Pinpoint the cell where the given text exists, returning its (X, Y) midpoint coordinate. 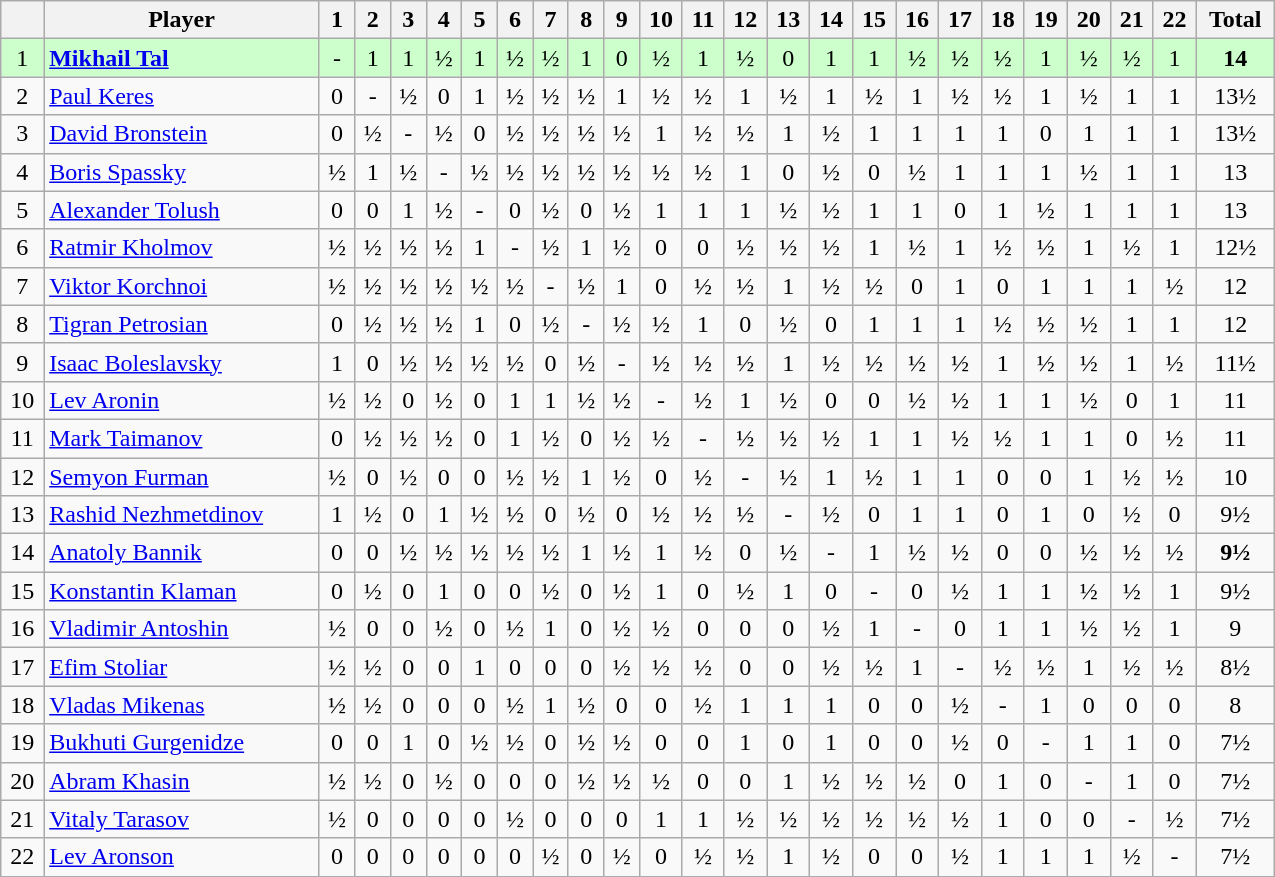
11½ (1235, 362)
Isaac Boleslavsky (182, 362)
Player (182, 20)
Lev Aronin (182, 400)
Vladimir Antoshin (182, 629)
Viktor Korchnoi (182, 286)
Alexander Tolush (182, 210)
Rashid Nezhmetdinov (182, 515)
8½ (1235, 667)
Boris Spassky (182, 172)
Mikhail Tal (182, 58)
Bukhuti Gurgenidze (182, 743)
Efim Stoliar (182, 667)
Paul Keres (182, 96)
Semyon Furman (182, 477)
12½ (1235, 248)
Vitaly Tarasov (182, 819)
Total (1235, 20)
Vladas Mikenas (182, 705)
Konstantin Klaman (182, 591)
Lev Aronson (182, 857)
Ratmir Kholmov (182, 248)
Abram Khasin (182, 781)
Anatoly Bannik (182, 553)
David Bronstein (182, 134)
Mark Taimanov (182, 438)
Tigran Petrosian (182, 324)
